Find where the given text appears and provide that cell's center as [x, y] coordinate. 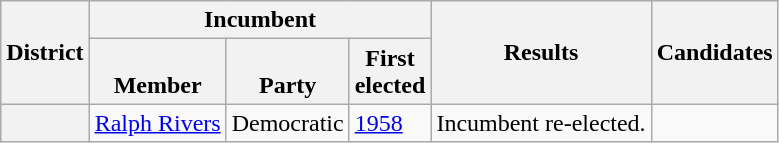
1958 [390, 123]
Firstelected [390, 72]
Incumbent [260, 20]
Member [158, 72]
District [45, 52]
Ralph Rivers [158, 123]
Results [541, 52]
Incumbent re-elected. [541, 123]
Democratic [288, 123]
Candidates [714, 52]
Party [288, 72]
